Find where the given text appears and provide that cell's center as (x, y) coordinate. 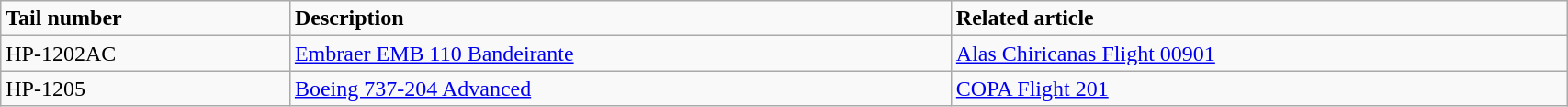
COPA Flight 201 (1258, 89)
Boeing 737-204 Advanced (620, 89)
Alas Chiricanas Flight 00901 (1258, 53)
Embraer EMB 110 Bandeirante (620, 53)
Description (620, 18)
Related article (1258, 18)
Tail number (145, 18)
HP-1205 (145, 89)
HP-1202AC (145, 53)
